Output the [X, Y] coordinate of the center of the cell containing the given text.  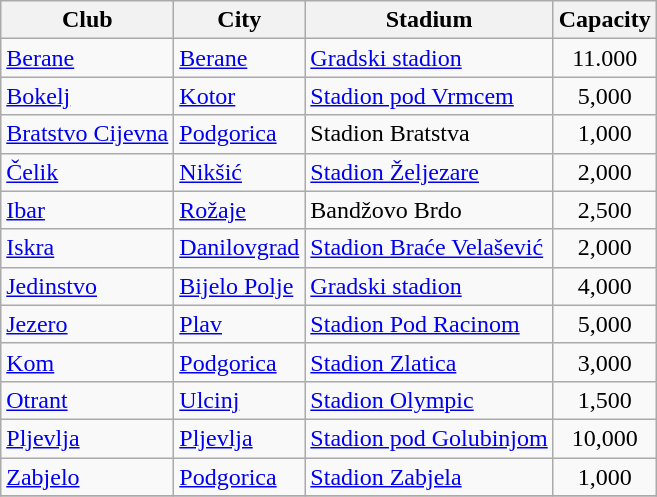
Ulcinj [240, 400]
Ibar [88, 210]
Capacity [604, 20]
Stadion Zlatica [429, 362]
Stadion Braće Velašević [429, 248]
10,000 [604, 438]
Stadion Bratstva [429, 134]
Stadion pod Vrmcem [429, 96]
Bokelj [88, 96]
Stadion Željezare [429, 172]
11.000 [604, 58]
Bandžovo Brdo [429, 210]
Otrant [88, 400]
Stadion Zabjela [429, 477]
Rožaje [240, 210]
Stadion Olympic [429, 400]
Iskra [88, 248]
Stadion Pod Racinom [429, 324]
Stadion pod Golubinjom [429, 438]
1,500 [604, 400]
City [240, 20]
Čelik [88, 172]
4,000 [604, 286]
3,000 [604, 362]
Nikšić [240, 172]
Danilovgrad [240, 248]
2,500 [604, 210]
Zabjelo [88, 477]
Club [88, 20]
Stadium [429, 20]
Kom [88, 362]
Plav [240, 324]
Jedinstvo [88, 286]
Jezero [88, 324]
Bijelo Polje [240, 286]
Kotor [240, 96]
Bratstvo Cijevna [88, 134]
